Determine the [X, Y] coordinate at the center of the cell enclosing the given text.  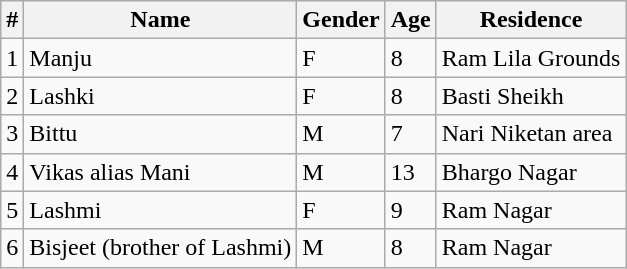
Bisjeet (brother of Lashmi) [160, 248]
Bittu [160, 134]
3 [12, 134]
6 [12, 248]
Manju [160, 58]
7 [410, 134]
2 [12, 96]
1 [12, 58]
Ram Lila Grounds [531, 58]
Vikas alias Mani [160, 172]
Lashmi [160, 210]
Age [410, 20]
9 [410, 210]
Lashki [160, 96]
4 [12, 172]
5 [12, 210]
13 [410, 172]
Name [160, 20]
Nari Niketan area [531, 134]
Basti Sheikh [531, 96]
Residence [531, 20]
# [12, 20]
Bhargo Nagar [531, 172]
Gender [341, 20]
